Extract the [X, Y] coordinate from the center of the cell holding the provided text.  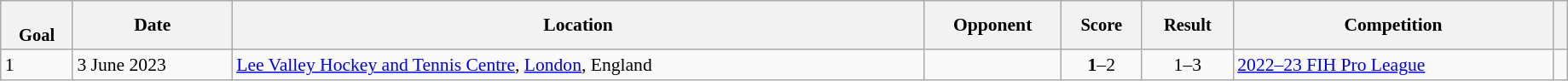
Location [578, 26]
Lee Valley Hockey and Tennis Centre, London, England [578, 66]
Score [1102, 26]
Opponent [992, 26]
Date [152, 26]
1 [38, 66]
Goal [38, 26]
Result [1187, 26]
Competition [1393, 26]
3 June 2023 [152, 66]
2022–23 FIH Pro League [1393, 66]
1–2 [1102, 66]
1–3 [1187, 66]
